Extract the (x, y) coordinate from the center of the cell holding the provided text.  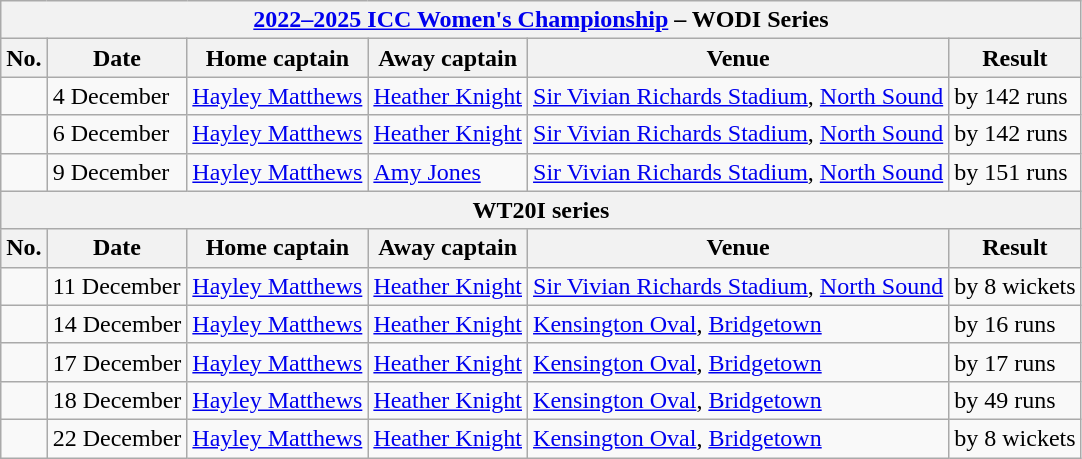
2022–2025 ICC Women's Championship – WODI Series (541, 20)
4 December (117, 96)
9 December (117, 172)
WT20I series (541, 210)
18 December (117, 400)
22 December (117, 438)
by 151 runs (1015, 172)
by 17 runs (1015, 362)
by 16 runs (1015, 324)
6 December (117, 134)
14 December (117, 324)
by 49 runs (1015, 400)
17 December (117, 362)
Amy Jones (448, 172)
11 December (117, 286)
